Detect which cell encompasses the target text, then output its (X, Y) center coordinate. 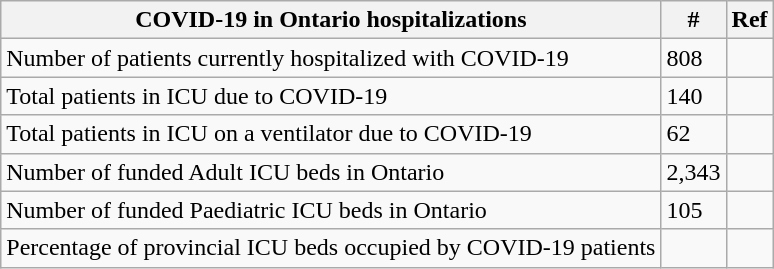
Ref (750, 20)
Total patients in ICU due to COVID-19 (331, 96)
Number of funded Adult ICU beds in Ontario (331, 172)
Number of funded Paediatric ICU beds in Ontario (331, 210)
COVID-19 in Ontario hospitalizations (331, 20)
105 (694, 210)
62 (694, 134)
2,343 (694, 172)
Number of patients currently hospitalized with COVID-19 (331, 58)
# (694, 20)
140 (694, 96)
Total patients in ICU on a ventilator due to COVID-19 (331, 134)
808 (694, 58)
Percentage of provincial ICU beds occupied by COVID-19 patients (331, 248)
